Return the (X, Y) coordinate for the center point of the cell that contains the specified text.  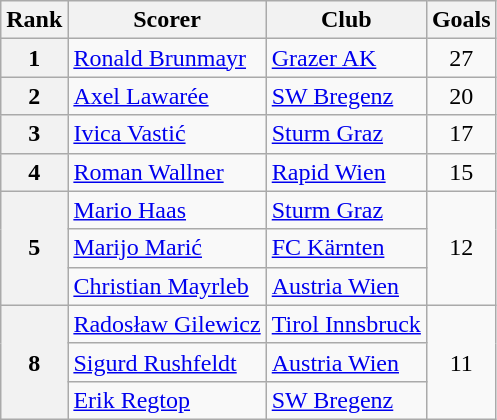
Rapid Wien (346, 172)
12 (461, 248)
Sigurd Rushfeldt (167, 362)
15 (461, 172)
20 (461, 96)
Ronald Brunmayr (167, 58)
FC Kärnten (346, 248)
2 (34, 96)
Tirol Innsbruck (346, 324)
Goals (461, 20)
Radosław Gilewicz (167, 324)
Axel Lawarée (167, 96)
11 (461, 362)
5 (34, 248)
4 (34, 172)
Erik Regtop (167, 400)
3 (34, 134)
Grazer AK (346, 58)
27 (461, 58)
Rank (34, 20)
Scorer (167, 20)
8 (34, 362)
Marijo Marić (167, 248)
Mario Haas (167, 210)
1 (34, 58)
17 (461, 134)
Club (346, 20)
Ivica Vastić (167, 134)
Roman Wallner (167, 172)
Christian Mayrleb (167, 286)
